Find where the given text appears and provide that cell's center as [X, Y] coordinate. 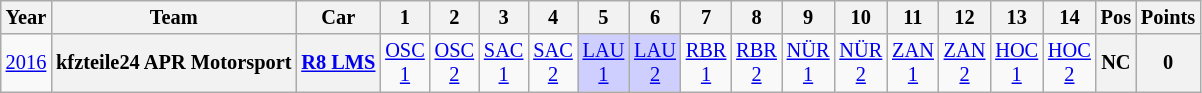
1 [404, 17]
4 [552, 17]
0 [1168, 63]
SAC2 [552, 63]
8 [756, 17]
ZAN2 [965, 63]
2016 [26, 63]
3 [504, 17]
RBR1 [706, 63]
ZAN1 [913, 63]
NÜR2 [860, 63]
10 [860, 17]
OSC2 [454, 63]
9 [808, 17]
LAU1 [604, 63]
OSC1 [404, 63]
HOC1 [1016, 63]
NÜR1 [808, 63]
R8 LMS [338, 63]
7 [706, 17]
5 [604, 17]
RBR2 [756, 63]
Points [1168, 17]
12 [965, 17]
6 [655, 17]
Pos [1116, 17]
Team [174, 17]
2 [454, 17]
14 [1070, 17]
SAC1 [504, 63]
LAU2 [655, 63]
Year [26, 17]
kfzteile24 APR Motorsport [174, 63]
NC [1116, 63]
HOC2 [1070, 63]
11 [913, 17]
Car [338, 17]
13 [1016, 17]
